For the text-containing cell, return its midpoint in (X, Y) coordinate format. 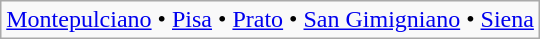
Montepulciano • Pisa • Prato • San Gimigniano • Siena (270, 20)
